Pinpoint the cell where the given text exists, returning its (x, y) midpoint coordinate. 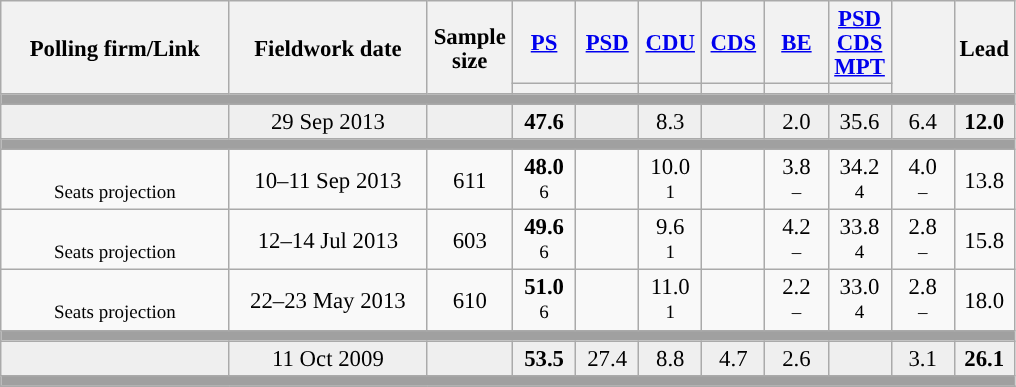
6.4 (922, 122)
611 (470, 180)
PSD (608, 42)
12–14 Jul 2013 (328, 240)
33.04 (860, 300)
Polling firm/Link (115, 48)
49.66 (544, 240)
26.1 (984, 358)
34.24 (860, 180)
4.0 – (922, 180)
Lead (984, 48)
2.0 (796, 122)
Fieldwork date (328, 48)
51.06 (544, 300)
48.06 (544, 180)
3.8 – (796, 180)
10.01 (670, 180)
18.0 (984, 300)
2.2 – (796, 300)
8.8 (670, 358)
13.8 (984, 180)
33.84 (860, 240)
8.3 (670, 122)
4.7 (734, 358)
2.6 (796, 358)
Sample size (470, 48)
15.8 (984, 240)
3.1 (922, 358)
11 Oct 2009 (328, 358)
PS (544, 42)
22–23 May 2013 (328, 300)
BE (796, 42)
9.61 (670, 240)
53.5 (544, 358)
CDS (734, 42)
603 (470, 240)
CDU (670, 42)
35.6 (860, 122)
29 Sep 2013 (328, 122)
12.0 (984, 122)
27.4 (608, 358)
11.01 (670, 300)
4.2 – (796, 240)
10–11 Sep 2013 (328, 180)
47.6 (544, 122)
PSDCDSMPT (860, 42)
610 (470, 300)
